Provide the (X, Y) coordinate of the cell's center where the given text is located.  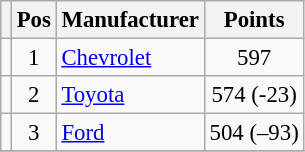
Manufacturer (130, 20)
1 (34, 58)
597 (254, 58)
Ford (130, 133)
Points (254, 20)
Toyota (130, 95)
Chevrolet (130, 58)
504 (–93) (254, 133)
2 (34, 95)
3 (34, 133)
Pos (34, 20)
574 (-23) (254, 95)
